Scan for the cell matching the given text and deliver its [X, Y] coordinate at center. 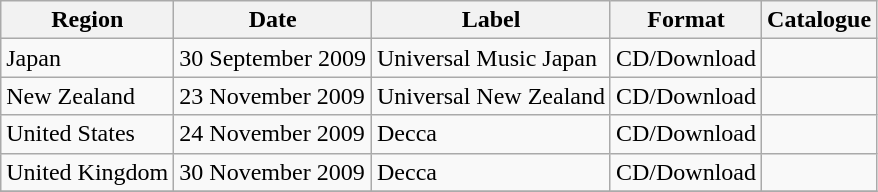
New Zealand [88, 96]
30 September 2009 [273, 58]
Universal Music Japan [492, 58]
Label [492, 20]
24 November 2009 [273, 134]
Date [273, 20]
Region [88, 20]
United States [88, 134]
Japan [88, 58]
Format [686, 20]
Universal New Zealand [492, 96]
United Kingdom [88, 172]
Catalogue [820, 20]
23 November 2009 [273, 96]
30 November 2009 [273, 172]
